For the text-containing cell, return its midpoint in (x, y) coordinate format. 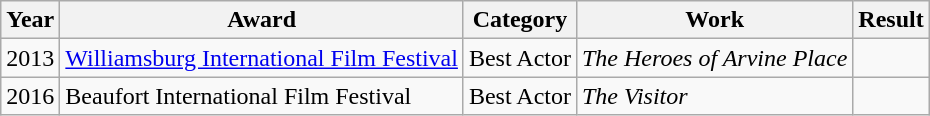
Result (891, 20)
The Visitor (714, 96)
Category (520, 20)
2013 (30, 58)
Beaufort International Film Festival (262, 96)
Award (262, 20)
Year (30, 20)
The Heroes of Arvine Place (714, 58)
Williamsburg International Film Festival (262, 58)
2016 (30, 96)
Work (714, 20)
